Scan for the cell matching the given text and deliver its (x, y) coordinate at center. 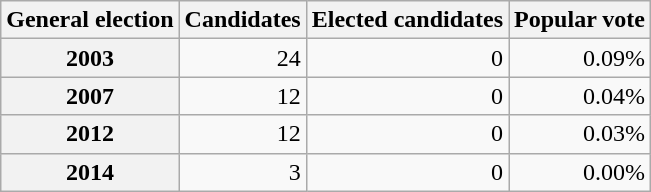
Popular vote (580, 20)
0.00% (580, 172)
2012 (90, 134)
0.04% (580, 96)
2014 (90, 172)
3 (242, 172)
Candidates (242, 20)
General election (90, 20)
2007 (90, 96)
24 (242, 58)
0.09% (580, 58)
Elected candidates (407, 20)
2003 (90, 58)
0.03% (580, 134)
